Return [x, y] of the center of cell containing provided text 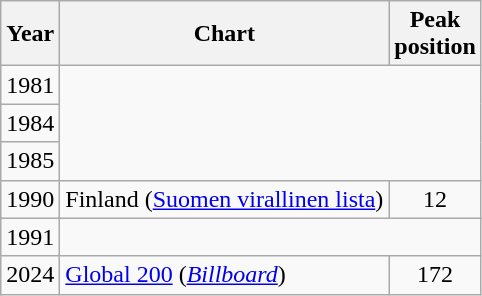
1984 [30, 123]
1985 [30, 161]
Global 200 (Billboard) [224, 275]
12 [435, 199]
1991 [30, 237]
2024 [30, 275]
Finland (Suomen virallinen lista) [224, 199]
1981 [30, 85]
Peakposition [435, 34]
Year [30, 34]
Chart [224, 34]
1990 [30, 199]
172 [435, 275]
